Locate the cell with the specified text and output its [X, Y] center coordinate. 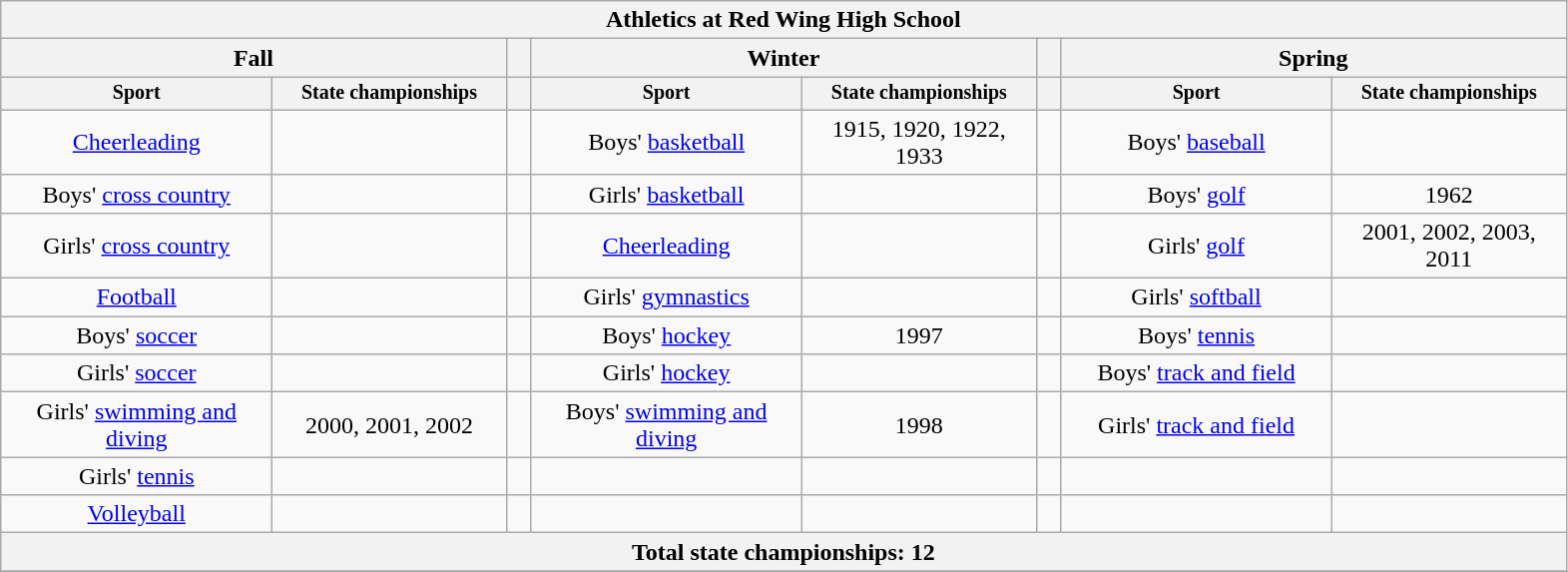
Boys' basketball [667, 142]
2000, 2001, 2002 [389, 425]
Girls' softball [1197, 297]
Boys' track and field [1197, 373]
Girls' cross country [137, 246]
Total state championships: 12 [784, 552]
Boys' soccer [137, 335]
Girls' swimming and diving [137, 425]
Boys' cross country [137, 194]
Girls' soccer [137, 373]
Boys' baseball [1197, 142]
Girls' basketball [667, 194]
1997 [919, 335]
Girls' tennis [137, 476]
Girls' golf [1197, 246]
Girls' hockey [667, 373]
1998 [919, 425]
Winter [784, 58]
Fall [254, 58]
Spring [1313, 58]
Girls' gymnastics [667, 297]
1915, 1920, 1922, 1933 [919, 142]
Boys' hockey [667, 335]
Athletics at Red Wing High School [784, 20]
Girls' track and field [1197, 425]
Boys' tennis [1197, 335]
Boys' swimming and diving [667, 425]
2001, 2002, 2003, 2011 [1449, 246]
1962 [1449, 194]
Football [137, 297]
Volleyball [137, 514]
Boys' golf [1197, 194]
